Scan for the cell matching the given text and deliver its (X, Y) coordinate at center. 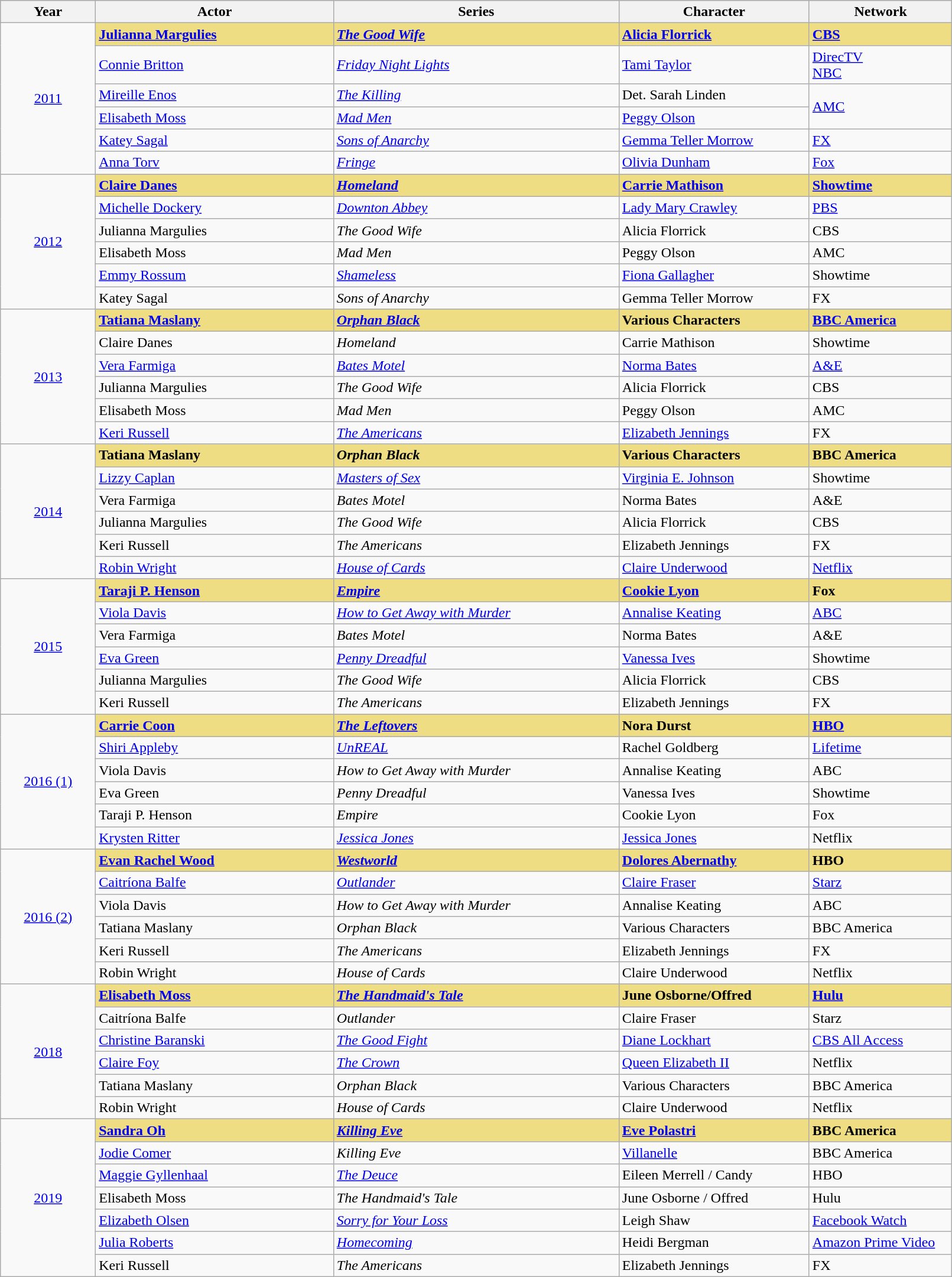
Emmy Rossum (215, 275)
Sorry for Your Loss (476, 1220)
Leigh Shaw (714, 1220)
Krysten Ritter (215, 838)
Lady Mary Crawley (714, 208)
Lifetime (880, 748)
Downton Abbey (476, 208)
Character (714, 12)
Year (48, 12)
2013 (48, 377)
Heidi Bergman (714, 1243)
Dolores Abernathy (714, 860)
Jodie Comer (215, 1153)
Carrie Coon (215, 725)
Shameless (476, 275)
Friday Night Lights (476, 65)
Eve Polastri (714, 1130)
PBS (880, 208)
2019 (48, 1198)
Sandra Oh (215, 1130)
2018 (48, 1051)
The Deuce (476, 1175)
Queen Elizabeth II (714, 1063)
Lizzy Caplan (215, 478)
Olivia Dunham (714, 163)
Fiona Gallagher (714, 275)
2011 (48, 98)
2012 (48, 241)
Fringe (476, 163)
Mireille Enos (215, 95)
Nora Durst (714, 725)
Amazon Prime Video (880, 1243)
DirecTVNBC (880, 65)
June Osborne/Offred (714, 995)
Facebook Watch (880, 1220)
Actor (215, 12)
2014 (48, 511)
2015 (48, 646)
Series (476, 12)
Virginia E. Johnson (714, 478)
Network (880, 12)
Eileen Merrell / Candy (714, 1175)
Homecoming (476, 1243)
The Killing (476, 95)
Maggie Gyllenhaal (215, 1175)
Rachel Goldberg (714, 748)
2016 (2) (48, 916)
Christine Baranski (215, 1041)
2016 (1) (48, 782)
The Good Fight (476, 1041)
Elizabeth Olsen (215, 1220)
Villanelle (714, 1153)
UnREAL (476, 748)
Westworld (476, 860)
Evan Rachel Wood (215, 860)
Connie Britton (215, 65)
Tami Taylor (714, 65)
The Crown (476, 1063)
Julia Roberts (215, 1243)
Michelle Dockery (215, 208)
June Osborne / Offred (714, 1198)
Anna Torv (215, 163)
Masters of Sex (476, 478)
Shiri Appleby (215, 748)
CBS All Access (880, 1041)
Diane Lockhart (714, 1041)
Det. Sarah Linden (714, 95)
The Leftovers (476, 725)
Claire Foy (215, 1063)
